Provide the (X, Y) coordinate of the cell's center where the given text is located.  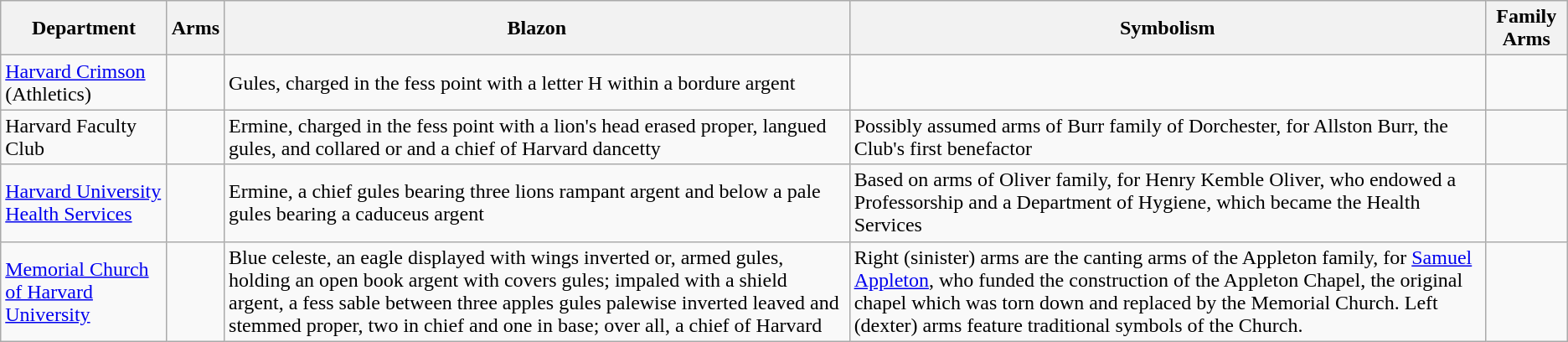
Memorial Church of Harvard University (84, 292)
Symbolism (1168, 28)
Based on arms of Oliver family, for Henry Kemble Oliver, who endowed a Professorship and a Department of Hygiene, which became the Health Services (1168, 203)
Arms (195, 28)
Possibly assumed arms of Burr family of Dorchester, for Allston Burr, the Club's first benefactor (1168, 137)
Harvard University Health Services (84, 203)
Ermine, a chief gules bearing three lions rampant argent and below a pale gules bearing a caduceus argent (538, 203)
Harvard Faculty Club (84, 137)
Family Arms (1526, 28)
Ermine, charged in the fess point with a lion's head erased proper, langued gules, and collared or and a chief of Harvard dancetty (538, 137)
Harvard Crimson (Athletics) (84, 82)
Department (84, 28)
Gules, charged in the fess point with a letter H within a bordure argent (538, 82)
Blazon (538, 28)
